Detect which cell encompasses the target text, then output its (x, y) center coordinate. 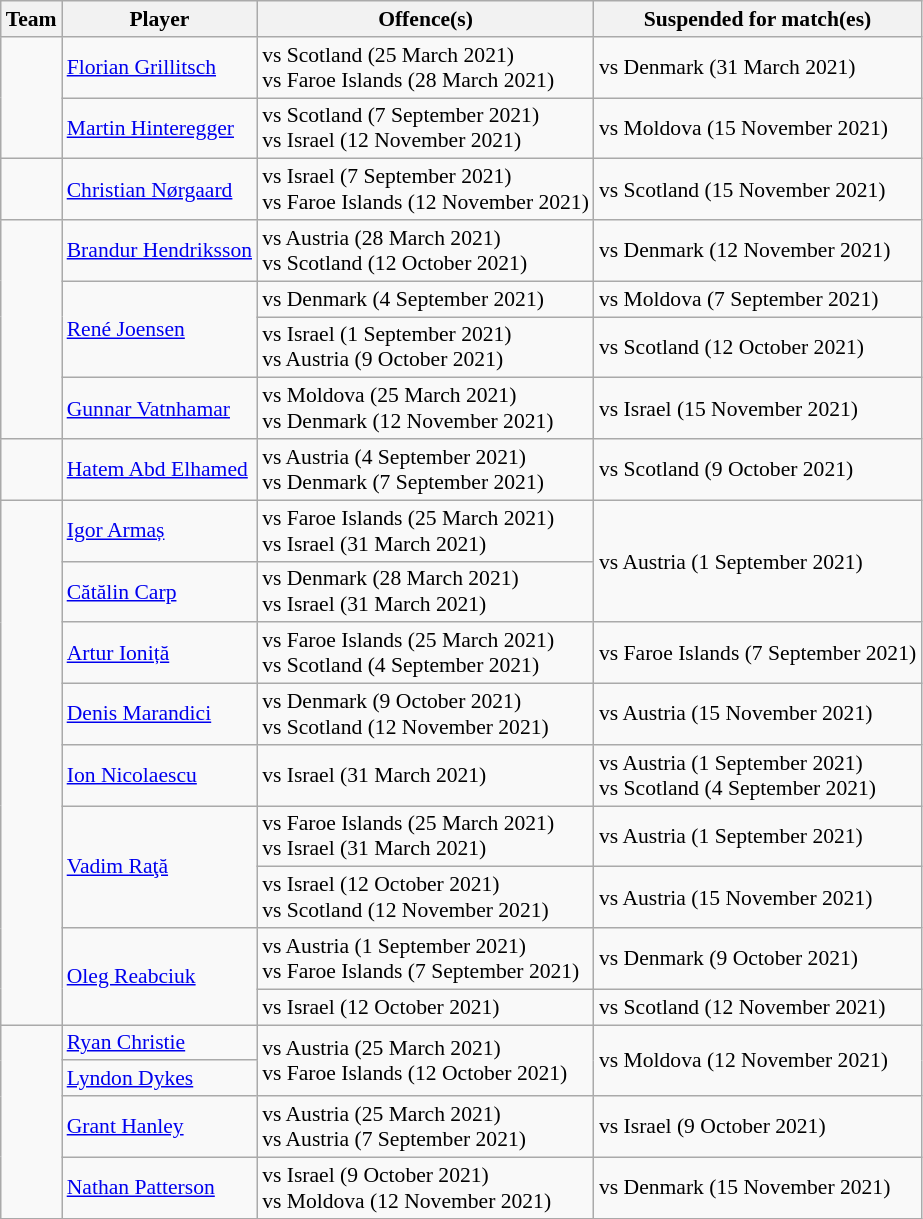
Lyndon Dykes (160, 1079)
vs Scotland (7 September 2021) vs Israel (12 November 2021) (426, 128)
Brandur Hendriksson (160, 250)
Florian Grillitsch (160, 68)
Ion Nicolaescu (160, 776)
Player (160, 19)
vs Israel (15 November 2021) (758, 408)
Oleg Reabciuk (160, 976)
vs Scotland (12 October 2021) (758, 348)
vs Austria (25 March 2021) vs Faroe Islands (12 October 2021) (426, 1060)
Nathan Patterson (160, 1188)
Cătălin Carp (160, 592)
Vadim Raţă (160, 867)
vs Denmark (9 October 2021) vs Scotland (12 November 2021) (426, 714)
vs Scotland (12 November 2021) (758, 1007)
vs Moldova (7 September 2021) (758, 299)
vs Denmark (31 March 2021) (758, 68)
Suspended for match(es) (758, 19)
vs Israel (12 October 2021) vs Scotland (12 November 2021) (426, 898)
Grant Hanley (160, 1126)
vs Moldova (12 November 2021) (758, 1060)
Team (32, 19)
vs Austria (1 September 2021) vs Faroe Islands (7 September 2021) (426, 958)
vs Faroe Islands (25 March 2021) vs Scotland (4 September 2021) (426, 654)
Igor Armaș (160, 530)
vs Denmark (12 November 2021) (758, 250)
vs Denmark (28 March 2021) vs Israel (31 March 2021) (426, 592)
vs Israel (31 March 2021) (426, 776)
vs Faroe Islands (7 September 2021) (758, 654)
Denis Marandici (160, 714)
vs Moldova (25 March 2021) vs Denmark (12 November 2021) (426, 408)
Artur Ioniță (160, 654)
Ryan Christie (160, 1043)
vs Denmark (9 October 2021) (758, 958)
vs Denmark (15 November 2021) (758, 1188)
Offence(s) (426, 19)
Hatem Abd Elhamed (160, 470)
vs Denmark (4 September 2021) (426, 299)
Christian Nørgaard (160, 190)
vs Moldova (15 November 2021) (758, 128)
vs Israel (9 October 2021) (758, 1126)
Martin Hinteregger (160, 128)
vs Austria (28 March 2021) vs Scotland (12 October 2021) (426, 250)
vs Israel (7 September 2021) vs Faroe Islands (12 November 2021) (426, 190)
vs Austria (25 March 2021) vs Austria (7 September 2021) (426, 1126)
vs Scotland (25 March 2021) vs Faroe Islands (28 March 2021) (426, 68)
vs Israel (1 September 2021) vs Austria (9 October 2021) (426, 348)
vs Austria (4 September 2021) vs Denmark (7 September 2021) (426, 470)
vs Israel (12 October 2021) (426, 1007)
vs Scotland (9 October 2021) (758, 470)
Gunnar Vatnhamar (160, 408)
vs Scotland (15 November 2021) (758, 190)
vs Austria (1 September 2021)vs Scotland (4 September 2021) (758, 776)
vs Israel (9 October 2021) vs Moldova (12 November 2021) (426, 1188)
René Joensen (160, 330)
